Provide the [x, y] coordinate of the cell's center where the given text is located.  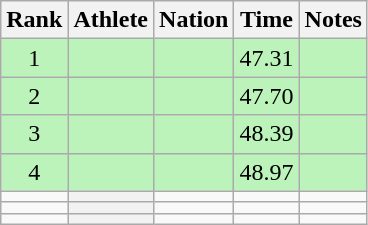
4 [34, 172]
Athlete [111, 20]
47.70 [266, 96]
48.97 [266, 172]
48.39 [266, 134]
Time [266, 20]
47.31 [266, 58]
Rank [34, 20]
2 [34, 96]
1 [34, 58]
Nation [194, 20]
Notes [333, 20]
3 [34, 134]
